Scan for the cell matching the given text and deliver its (x, y) coordinate at center. 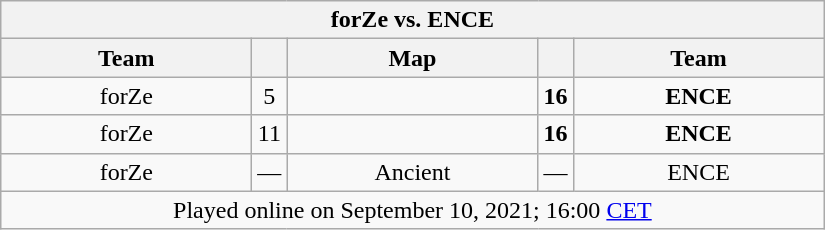
5 (270, 96)
Ancient (412, 172)
forZe vs. ENCE (412, 20)
Played online on September 10, 2021; 16:00 CET (412, 210)
11 (270, 134)
Map (412, 58)
